Find where the given text appears and provide that cell's center as [X, Y] coordinate. 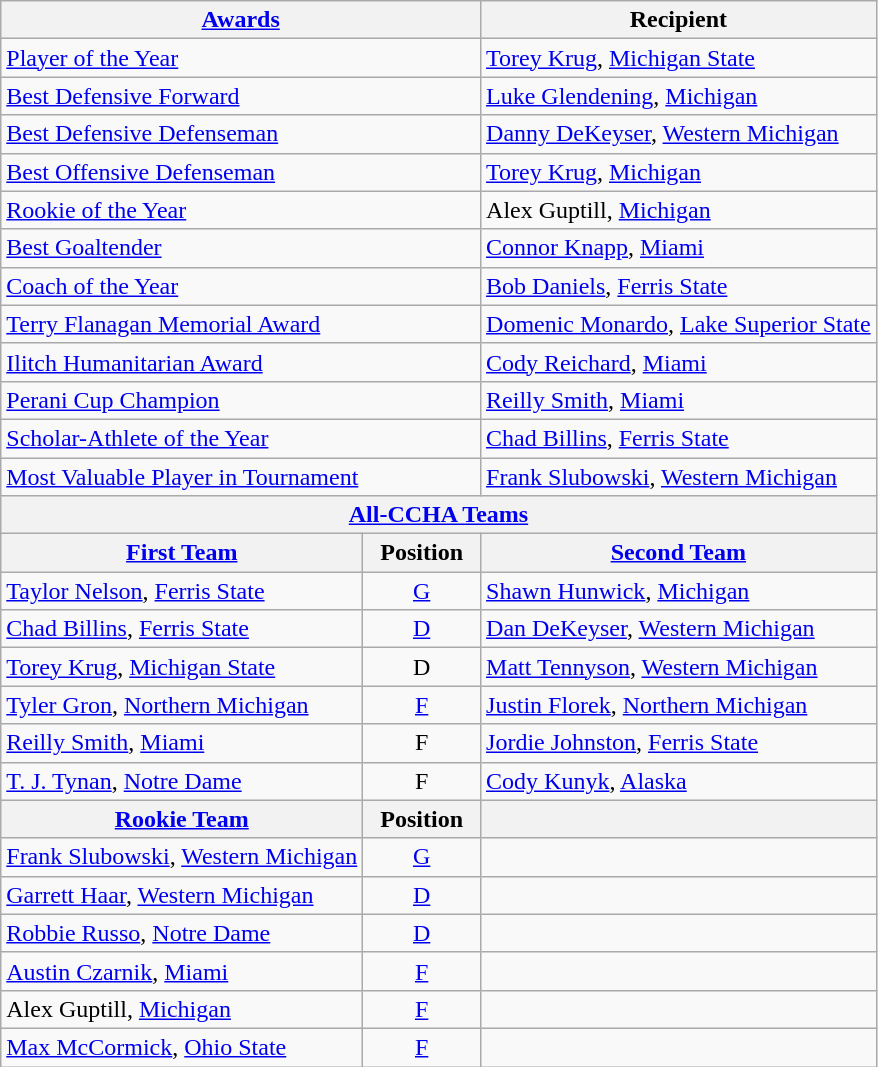
Justin Florek, Northern Michigan [679, 705]
Coach of the Year [241, 286]
Torey Krug, Michigan [679, 172]
Best Defensive Defenseman [241, 134]
Matt Tennyson, Western Michigan [679, 667]
First Team [182, 553]
Cody Kunyk, Alaska [679, 781]
Scholar-Athlete of the Year [241, 438]
Shawn Hunwick, Michigan [679, 591]
Best Defensive Forward [241, 96]
Taylor Nelson, Ferris State [182, 591]
T. J. Tynan, Notre Dame [182, 781]
Connor Knapp, Miami [679, 248]
Garrett Haar, Western Michigan [182, 895]
Best Offensive Defenseman [241, 172]
Most Valuable Player in Tournament [241, 477]
Bob Daniels, Ferris State [679, 286]
Awards [241, 20]
Recipient [679, 20]
Ilitch Humanitarian Award [241, 362]
Tyler Gron, Northern Michigan [182, 705]
Danny DeKeyser, Western Michigan [679, 134]
Domenic Monardo, Lake Superior State [679, 324]
Dan DeKeyser, Western Michigan [679, 629]
Player of the Year [241, 58]
Robbie Russo, Notre Dame [182, 933]
Cody Reichard, Miami [679, 362]
Austin Czarnik, Miami [182, 971]
Perani Cup Champion [241, 400]
Terry Flanagan Memorial Award [241, 324]
Max McCormick, Ohio State [182, 1047]
Rookie Team [182, 819]
All-CCHA Teams [438, 515]
Best Goaltender [241, 248]
Jordie Johnston, Ferris State [679, 743]
Luke Glendening, Michigan [679, 96]
Second Team [679, 553]
Rookie of the Year [241, 210]
